Determine the [X, Y] coordinate at the center of the cell enclosing the given text.  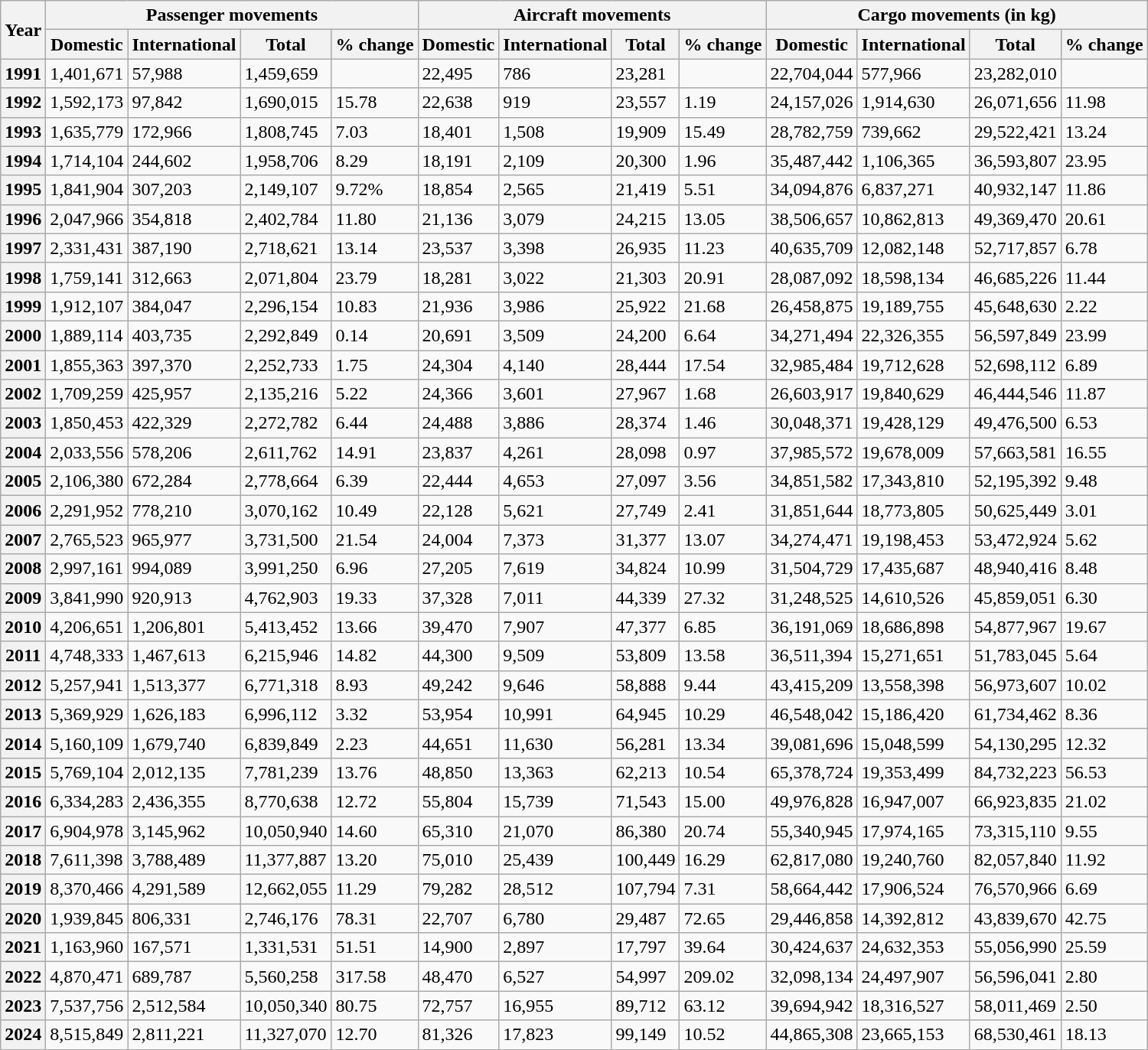
21,070 [556, 830]
6.39 [375, 481]
1.75 [375, 365]
26,603,917 [811, 394]
4,140 [556, 365]
354,818 [184, 219]
55,804 [458, 801]
54,997 [646, 977]
44,339 [646, 598]
2000 [23, 335]
25,439 [556, 860]
786 [556, 73]
1,914,630 [914, 103]
403,735 [184, 335]
1,331,531 [286, 947]
68,530,461 [1015, 1035]
3,731,500 [286, 540]
22,444 [458, 481]
10.54 [722, 772]
51.51 [375, 947]
55,056,990 [1015, 947]
2,106,380 [87, 481]
17,974,165 [914, 830]
28,098 [646, 452]
36,511,394 [811, 656]
13,558,398 [914, 685]
12,662,055 [286, 889]
71,543 [646, 801]
13.76 [375, 772]
27.32 [722, 598]
50,625,449 [1015, 510]
13.58 [722, 656]
317.58 [375, 977]
8,770,638 [286, 801]
2,611,762 [286, 452]
2,778,664 [286, 481]
1,939,845 [87, 918]
2,047,966 [87, 219]
2020 [23, 918]
167,571 [184, 947]
63.12 [722, 1006]
10,991 [556, 714]
2,252,733 [286, 365]
2,331,431 [87, 248]
2,291,952 [87, 510]
25.59 [1104, 947]
31,504,729 [811, 569]
22,638 [458, 103]
23,837 [458, 452]
8.93 [375, 685]
1997 [23, 248]
6.78 [1104, 248]
2,033,556 [87, 452]
8.36 [1104, 714]
9.55 [1104, 830]
1,508 [556, 132]
24,632,353 [914, 947]
17,435,687 [914, 569]
15.78 [375, 103]
0.14 [375, 335]
Cargo movements (in kg) [957, 15]
1,626,183 [184, 714]
46,444,546 [1015, 394]
5,621 [556, 510]
100,449 [646, 860]
965,977 [184, 540]
2013 [23, 714]
18,598,134 [914, 277]
18,773,805 [914, 510]
27,967 [646, 394]
19,678,009 [914, 452]
40,932,147 [1015, 190]
4,261 [556, 452]
920,913 [184, 598]
40,635,709 [811, 248]
2004 [23, 452]
312,663 [184, 277]
2003 [23, 423]
8,515,849 [87, 1035]
10.83 [375, 306]
3.01 [1104, 510]
22,128 [458, 510]
22,707 [458, 918]
6,904,978 [87, 830]
32,098,134 [811, 977]
32,985,484 [811, 365]
21.02 [1104, 801]
2006 [23, 510]
36,593,807 [1015, 161]
12,082,148 [914, 248]
15,739 [556, 801]
16.29 [722, 860]
64,945 [646, 714]
3,991,250 [286, 569]
3,079 [556, 219]
25,922 [646, 306]
2,897 [556, 947]
49,242 [458, 685]
17,343,810 [914, 481]
2022 [23, 977]
2014 [23, 743]
6.30 [1104, 598]
1,889,114 [87, 335]
10,050,340 [286, 1006]
4,870,471 [87, 977]
1,106,365 [914, 161]
56.53 [1104, 772]
689,787 [184, 977]
13.14 [375, 248]
51,783,045 [1015, 656]
2,512,584 [184, 1006]
72.65 [722, 918]
7,011 [556, 598]
9,646 [556, 685]
65,378,724 [811, 772]
39,081,696 [811, 743]
62,817,080 [811, 860]
2016 [23, 801]
14.60 [375, 830]
5,160,109 [87, 743]
307,203 [184, 190]
10.29 [722, 714]
12.72 [375, 801]
1998 [23, 277]
27,749 [646, 510]
2019 [23, 889]
84,732,223 [1015, 772]
28,444 [646, 365]
9.72% [375, 190]
21,136 [458, 219]
53,809 [646, 656]
27,205 [458, 569]
5.64 [1104, 656]
1993 [23, 132]
2018 [23, 860]
21.68 [722, 306]
2,135,216 [286, 394]
6,839,849 [286, 743]
52,717,857 [1015, 248]
27,097 [646, 481]
24,366 [458, 394]
48,850 [458, 772]
1.96 [722, 161]
19.67 [1104, 627]
89,712 [646, 1006]
1994 [23, 161]
76,570,966 [1015, 889]
20,300 [646, 161]
18.13 [1104, 1035]
578,206 [184, 452]
18,281 [458, 277]
14,610,526 [914, 598]
13.34 [722, 743]
14,392,812 [914, 918]
1,841,904 [87, 190]
43,415,209 [811, 685]
5,560,258 [286, 977]
14,900 [458, 947]
9.48 [1104, 481]
3,145,962 [184, 830]
10.49 [375, 510]
78.31 [375, 918]
397,370 [184, 365]
23,557 [646, 103]
20.91 [722, 277]
28,512 [556, 889]
72,757 [458, 1006]
17,823 [556, 1035]
5,369,929 [87, 714]
11.80 [375, 219]
19,428,129 [914, 423]
29,446,858 [811, 918]
80.75 [375, 1006]
739,662 [914, 132]
422,329 [184, 423]
1.68 [722, 394]
21,303 [646, 277]
2.41 [722, 510]
8.48 [1104, 569]
1.46 [722, 423]
44,300 [458, 656]
11.86 [1104, 190]
28,087,092 [811, 277]
19,189,755 [914, 306]
209.02 [722, 977]
20.61 [1104, 219]
18,854 [458, 190]
11,377,887 [286, 860]
4,291,589 [184, 889]
2,565 [556, 190]
1,467,613 [184, 656]
1.19 [722, 103]
3,788,489 [184, 860]
24,004 [458, 540]
20,691 [458, 335]
53,954 [458, 714]
425,957 [184, 394]
4,653 [556, 481]
2008 [23, 569]
10.52 [722, 1035]
99,149 [646, 1035]
56,597,849 [1015, 335]
6,771,318 [286, 685]
44,651 [458, 743]
2005 [23, 481]
7,907 [556, 627]
1992 [23, 103]
26,458,875 [811, 306]
2,997,161 [87, 569]
48,470 [458, 977]
7,781,239 [286, 772]
24,157,026 [811, 103]
2,149,107 [286, 190]
24,497,907 [914, 977]
46,685,226 [1015, 277]
38,506,657 [811, 219]
6.85 [722, 627]
22,704,044 [811, 73]
43,839,670 [1015, 918]
58,888 [646, 685]
34,274,471 [811, 540]
3,841,990 [87, 598]
53,472,924 [1015, 540]
13,363 [556, 772]
11.92 [1104, 860]
15,048,599 [914, 743]
2011 [23, 656]
9.44 [722, 685]
6.64 [722, 335]
52,195,392 [1015, 481]
21,936 [458, 306]
3,601 [556, 394]
24,488 [458, 423]
35,487,442 [811, 161]
1,690,015 [286, 103]
16.55 [1104, 452]
2.22 [1104, 306]
21,419 [646, 190]
384,047 [184, 306]
5,413,452 [286, 627]
5,257,941 [87, 685]
57,988 [184, 73]
1991 [23, 73]
15.00 [722, 801]
6.96 [375, 569]
7,619 [556, 569]
15,186,420 [914, 714]
6.89 [1104, 365]
919 [556, 103]
19,909 [646, 132]
55,340,945 [811, 830]
18,401 [458, 132]
75,010 [458, 860]
23,665,153 [914, 1035]
3,509 [556, 335]
2010 [23, 627]
6,527 [556, 977]
19,198,453 [914, 540]
31,377 [646, 540]
56,596,041 [1015, 977]
16,947,007 [914, 801]
3,986 [556, 306]
58,664,442 [811, 889]
3,886 [556, 423]
22,495 [458, 73]
18,191 [458, 161]
1996 [23, 219]
994,089 [184, 569]
3,398 [556, 248]
6,780 [556, 918]
24,304 [458, 365]
5.22 [375, 394]
19,712,628 [914, 365]
2012 [23, 685]
2002 [23, 394]
26,071,656 [1015, 103]
1,958,706 [286, 161]
6.44 [375, 423]
34,271,494 [811, 335]
10.99 [722, 569]
2017 [23, 830]
10,862,813 [914, 219]
21.54 [375, 540]
2,746,176 [286, 918]
2,292,849 [286, 335]
19,240,760 [914, 860]
672,284 [184, 481]
3.56 [722, 481]
2.80 [1104, 977]
11.44 [1104, 277]
42.75 [1104, 918]
56,973,607 [1015, 685]
49,476,500 [1015, 423]
2023 [23, 1006]
2,718,621 [286, 248]
2,765,523 [87, 540]
11.87 [1104, 394]
31,248,525 [811, 598]
13.07 [722, 540]
39.64 [722, 947]
3,022 [556, 277]
1,759,141 [87, 277]
37,985,572 [811, 452]
17,906,524 [914, 889]
1,513,377 [184, 685]
52,698,112 [1015, 365]
14.82 [375, 656]
2015 [23, 772]
4,206,651 [87, 627]
1,808,745 [286, 132]
30,048,371 [811, 423]
61,734,462 [1015, 714]
2024 [23, 1035]
7,537,756 [87, 1006]
11.29 [375, 889]
244,602 [184, 161]
20.74 [722, 830]
23.79 [375, 277]
1,459,659 [286, 73]
79,282 [458, 889]
1,709,259 [87, 394]
23,537 [458, 248]
29,487 [646, 918]
2,402,784 [286, 219]
2,296,154 [286, 306]
17.54 [722, 365]
2,012,135 [184, 772]
2,109 [556, 161]
18,686,898 [914, 627]
6,996,112 [286, 714]
13.20 [375, 860]
7.03 [375, 132]
1,206,801 [184, 627]
23,282,010 [1015, 73]
1,635,779 [87, 132]
54,877,967 [1015, 627]
73,315,110 [1015, 830]
49,976,828 [811, 801]
5,769,104 [87, 772]
66,923,835 [1015, 801]
6,215,946 [286, 656]
39,470 [458, 627]
7,611,398 [87, 860]
11,327,070 [286, 1035]
11.98 [1104, 103]
10.02 [1104, 685]
47,377 [646, 627]
34,094,876 [811, 190]
28,374 [646, 423]
23.95 [1104, 161]
778,210 [184, 510]
18,316,527 [914, 1006]
11.23 [722, 248]
82,057,840 [1015, 860]
34,851,582 [811, 481]
3.32 [375, 714]
806,331 [184, 918]
10,050,940 [286, 830]
2.50 [1104, 1006]
97,842 [184, 103]
49,369,470 [1015, 219]
172,966 [184, 132]
19.33 [375, 598]
19,353,499 [914, 772]
1,401,671 [87, 73]
86,380 [646, 830]
48,940,416 [1015, 569]
30,424,637 [811, 947]
44,865,308 [811, 1035]
54,130,295 [1015, 743]
13.24 [1104, 132]
1999 [23, 306]
2,272,782 [286, 423]
24,215 [646, 219]
2,436,355 [184, 801]
5.62 [1104, 540]
22,326,355 [914, 335]
5.51 [722, 190]
9,509 [556, 656]
1,592,173 [87, 103]
81,326 [458, 1035]
107,794 [646, 889]
3,070,162 [286, 510]
387,190 [184, 248]
2021 [23, 947]
65,310 [458, 830]
24,200 [646, 335]
7,373 [556, 540]
11,630 [556, 743]
28,782,759 [811, 132]
2,811,221 [184, 1035]
39,694,942 [811, 1006]
4,762,903 [286, 598]
14.91 [375, 452]
58,011,469 [1015, 1006]
2.23 [375, 743]
12.32 [1104, 743]
2001 [23, 365]
6,837,271 [914, 190]
7.31 [722, 889]
15.49 [722, 132]
29,522,421 [1015, 132]
1,912,107 [87, 306]
12.70 [375, 1035]
62,213 [646, 772]
26,935 [646, 248]
Year [23, 30]
19,840,629 [914, 394]
Aircraft movements [592, 15]
34,824 [646, 569]
577,966 [914, 73]
6.53 [1104, 423]
1,850,453 [87, 423]
17,797 [646, 947]
1,679,740 [184, 743]
23,281 [646, 73]
6,334,283 [87, 801]
31,851,644 [811, 510]
56,281 [646, 743]
6.69 [1104, 889]
45,648,630 [1015, 306]
2007 [23, 540]
15,271,651 [914, 656]
1995 [23, 190]
23.99 [1104, 335]
4,748,333 [87, 656]
1,714,104 [87, 161]
Passenger movements [232, 15]
45,859,051 [1015, 598]
1,163,960 [87, 947]
8,370,466 [87, 889]
57,663,581 [1015, 452]
13.66 [375, 627]
36,191,069 [811, 627]
8.29 [375, 161]
46,548,042 [811, 714]
13.05 [722, 219]
2,071,804 [286, 277]
1,855,363 [87, 365]
16,955 [556, 1006]
2009 [23, 598]
37,328 [458, 598]
0.97 [722, 452]
